Return the [x, y] coordinate for the center point of the cell that contains the specified text.  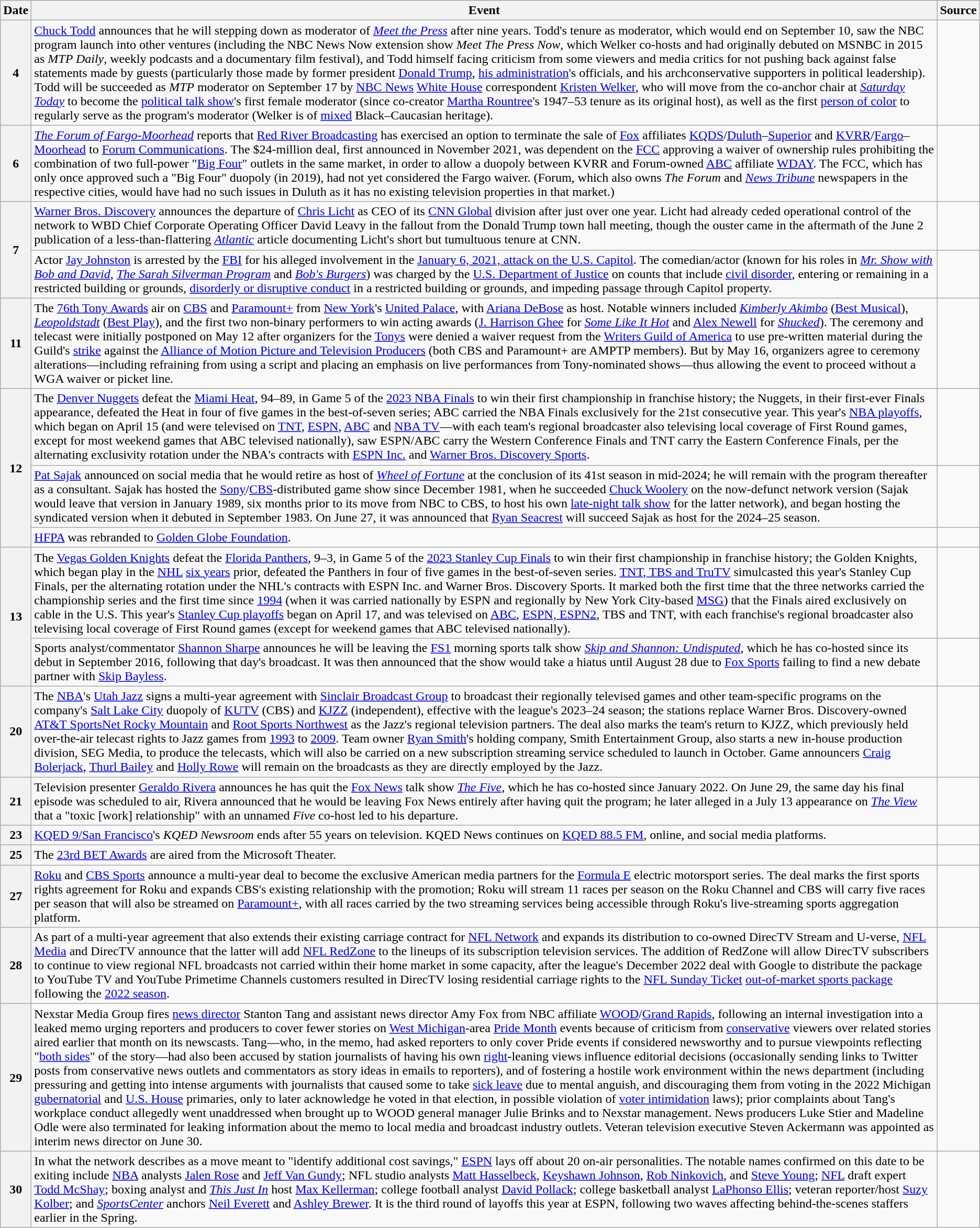
6 [16, 163]
27 [16, 897]
Date [16, 10]
30 [16, 1189]
7 [16, 250]
25 [16, 855]
Event [484, 10]
Source [958, 10]
20 [16, 731]
23 [16, 835]
12 [16, 468]
The 23rd BET Awards are aired from the Microsoft Theater. [484, 855]
4 [16, 73]
29 [16, 1078]
HFPA was rebranded to Golden Globe Foundation. [484, 537]
28 [16, 966]
11 [16, 344]
KQED 9/San Francisco's KQED Newsroom ends after 55 years on television. KQED News continues on KQED 88.5 FM, online, and social media platforms. [484, 835]
21 [16, 801]
13 [16, 617]
